Search for the cell housing the specified text and yield its (X, Y) center coordinate. 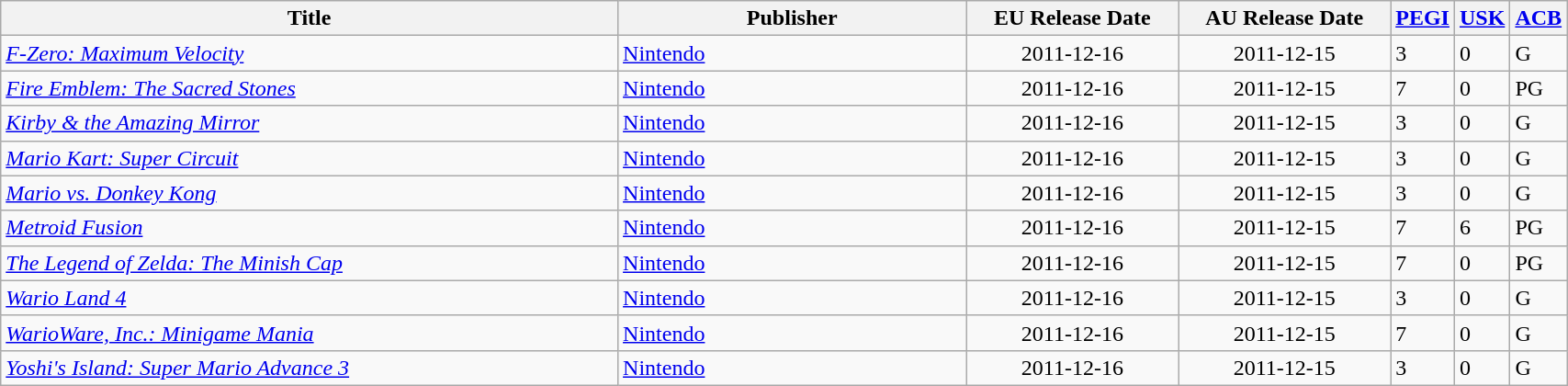
6 (1482, 228)
Kirby & the Amazing Mirror (310, 123)
Publisher (792, 18)
WarioWare, Inc.: Minigame Mania (310, 333)
Fire Emblem: The Sacred Stones (310, 88)
AU Release Date (1284, 18)
Metroid Fusion (310, 228)
Wario Land 4 (310, 298)
USK (1482, 18)
PEGI (1423, 18)
Title (310, 18)
The Legend of Zelda: The Minish Cap (310, 263)
F-Zero: Maximum Velocity (310, 53)
Yoshi's Island: Super Mario Advance 3 (310, 368)
ACB (1539, 18)
Mario vs. Donkey Kong (310, 193)
Mario Kart: Super Circuit (310, 158)
EU Release Date (1073, 18)
